Pinpoint the cell where the given text exists, returning its [X, Y] midpoint coordinate. 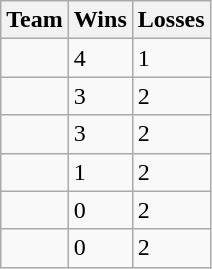
Wins [100, 20]
Losses [171, 20]
Team [35, 20]
4 [100, 58]
